Locate the cell with the specified text and output its [x, y] center coordinate. 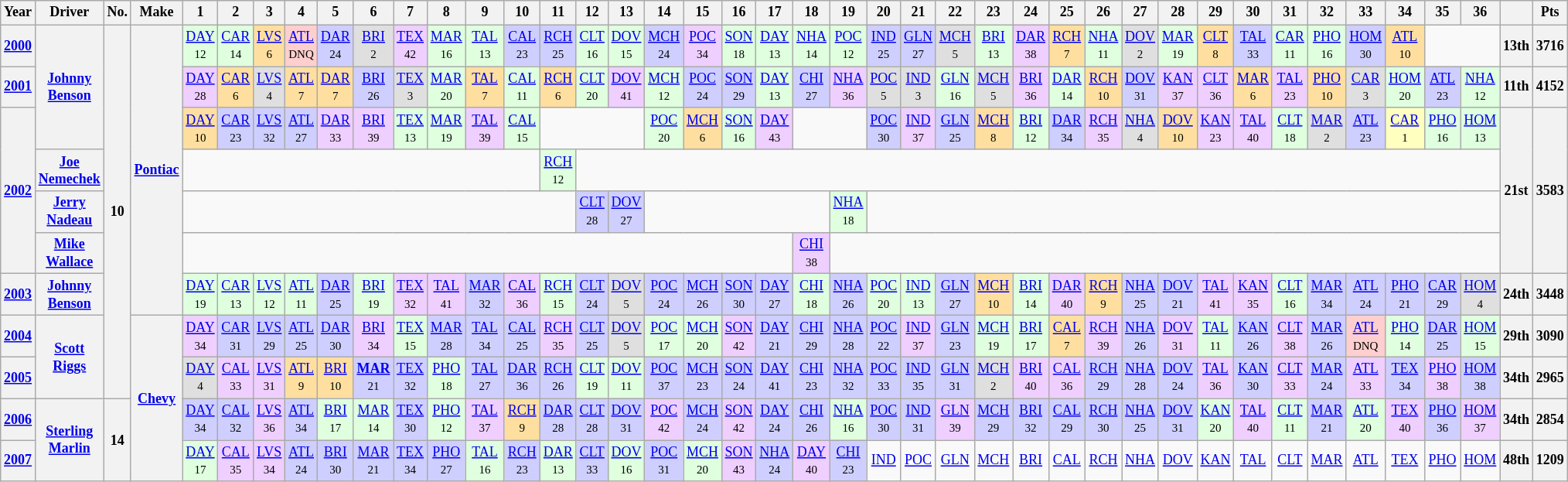
25 [1067, 12]
Jerry Nadeau [70, 212]
GLN [955, 461]
MAR [1327, 461]
TAL36 [1215, 378]
IND3 [919, 87]
RCH23 [523, 461]
35 [1443, 12]
ATL25 [302, 337]
26 [1103, 12]
DAR30 [336, 337]
CHI38 [812, 253]
DAY17 [200, 461]
TEX42 [411, 46]
DOV2 [1140, 46]
2854 [1549, 419]
LVS34 [269, 461]
BRI36 [1031, 87]
3448 [1549, 295]
PHO38 [1443, 378]
LVS36 [269, 419]
DOV21 [1178, 295]
MCH12 [664, 87]
11th [1517, 87]
21 [919, 12]
DAY28 [200, 87]
DOV11 [626, 378]
1 [200, 12]
DOV41 [626, 87]
DAY27 [775, 295]
CAL11 [523, 87]
19 [848, 12]
3090 [1549, 337]
KAN37 [1178, 87]
KAN20 [1215, 419]
PHO27 [446, 461]
RCH26 [558, 378]
NHA36 [848, 87]
PHO14 [1406, 337]
CAR23 [236, 128]
Pontiac [156, 170]
ATL10 [1406, 46]
MAR6 [1253, 87]
MAR28 [446, 337]
POC22 [884, 337]
POC12 [848, 46]
DAY24 [775, 419]
SON16 [739, 128]
BRI40 [1031, 378]
ATL [1365, 461]
TAL37 [485, 419]
IND31 [919, 419]
MCH26 [703, 295]
LVS31 [269, 378]
2003 [19, 295]
DAY19 [200, 295]
32 [1327, 12]
Sterling Marlin [70, 439]
TAL7 [485, 87]
LVS12 [269, 295]
ATL27 [302, 128]
2006 [19, 419]
DAY4 [200, 378]
NHA32 [848, 378]
CLT25 [592, 337]
TEX [1406, 461]
MCH23 [703, 378]
3716 [1549, 46]
CAL29 [1067, 419]
TAL23 [1290, 87]
2005 [19, 378]
BRI26 [373, 87]
48th [1517, 461]
KAN [1215, 461]
CHI18 [812, 295]
HOM30 [1365, 46]
16 [739, 12]
TAL34 [485, 337]
SON18 [739, 46]
2004 [19, 337]
MAR34 [1327, 295]
BRI [1031, 461]
RCH25 [558, 46]
29 [1215, 12]
KAN26 [1253, 337]
RCH12 [558, 170]
TEX3 [411, 87]
HOM20 [1406, 87]
MCH29 [994, 419]
GLN39 [955, 419]
Mike Wallace [70, 253]
CAR1 [1406, 128]
CHI27 [812, 87]
33 [1365, 12]
LVS4 [269, 87]
PHO18 [446, 378]
4152 [1549, 87]
NHA16 [848, 419]
CHI26 [812, 419]
ATL33 [1365, 378]
POC33 [884, 378]
BRI34 [373, 337]
CAL25 [523, 337]
DAY41 [775, 378]
DOV15 [626, 46]
DAR34 [1067, 128]
BRI13 [994, 46]
DAR7 [336, 87]
21st [1517, 190]
7 [411, 12]
15 [703, 12]
36 [1480, 12]
NHA12 [1480, 87]
PHO36 [1443, 419]
CAL32 [236, 419]
3583 [1549, 190]
27 [1140, 12]
CLT20 [592, 87]
CAR31 [236, 337]
IND25 [884, 46]
RCH6 [558, 87]
POC37 [664, 378]
RCH [1103, 461]
DAR13 [558, 461]
13th [1517, 46]
ATL34 [302, 419]
3 [269, 12]
DAR28 [558, 419]
TAL27 [485, 378]
TAL [1253, 461]
LVS6 [269, 46]
TAL16 [485, 461]
IND13 [919, 295]
RCH10 [1103, 87]
MCH [994, 461]
17 [775, 12]
2965 [1549, 378]
CLT18 [1290, 128]
MAR14 [373, 419]
POC5 [884, 87]
GLN23 [955, 337]
GLN31 [955, 378]
NHA11 [1103, 46]
11 [558, 12]
MCH2 [994, 378]
Scott Riggs [70, 357]
DOV27 [626, 212]
6 [373, 12]
POC31 [664, 461]
Make [156, 12]
CAR14 [236, 46]
Year [19, 12]
2000 [19, 46]
HOM38 [1480, 378]
CLT8 [1215, 46]
POC [919, 461]
ATL20 [1365, 419]
No. [118, 12]
NHA4 [1140, 128]
CLT [1290, 461]
31 [1290, 12]
LVS32 [269, 128]
DAR40 [1067, 295]
20 [884, 12]
BRI19 [373, 295]
TEX13 [411, 128]
MAR24 [1327, 378]
22 [955, 12]
DAY21 [775, 337]
8 [446, 12]
12 [592, 12]
RCH7 [1067, 46]
CAR3 [1365, 87]
2002 [19, 190]
34 [1406, 12]
IND [884, 461]
MAR32 [485, 295]
HOM4 [1480, 295]
DAR24 [336, 46]
TAL39 [485, 128]
MCH8 [994, 128]
Chevy [156, 399]
CAL35 [236, 461]
PHO [1443, 461]
DOV10 [1178, 128]
4 [302, 12]
IND35 [919, 378]
BRI10 [336, 378]
SON29 [739, 87]
13 [626, 12]
TAL13 [485, 46]
SON30 [739, 295]
CAR6 [236, 87]
DAR36 [523, 378]
Pts [1549, 12]
30 [1253, 12]
BRI14 [1031, 295]
KAN30 [1253, 378]
NHA [1140, 461]
PHO10 [1327, 87]
2 [236, 12]
CAR29 [1443, 295]
PHO21 [1406, 295]
1209 [1549, 461]
DAY40 [812, 461]
DAR38 [1031, 46]
CLT38 [1290, 337]
DOV16 [626, 461]
18 [812, 12]
BRI39 [373, 128]
CLT11 [1290, 419]
23 [994, 12]
TAL33 [1253, 46]
TEX30 [411, 419]
ATL9 [302, 378]
CLT19 [592, 378]
CAL7 [1067, 337]
HOM [1480, 461]
CAL23 [523, 46]
DOV [1178, 461]
MAR26 [1327, 337]
BRI12 [1031, 128]
28 [1178, 12]
GLN25 [955, 128]
RCH15 [558, 295]
SON43 [739, 461]
KAN23 [1215, 128]
TEX40 [1406, 419]
CAL [1067, 461]
Joe Nemechek [70, 170]
ATL11 [302, 295]
9 [485, 12]
DAR33 [336, 128]
DOV24 [1178, 378]
BRI2 [373, 46]
DAY10 [200, 128]
MCH19 [994, 337]
CLT36 [1215, 87]
HOM15 [1480, 337]
PHO12 [446, 419]
TAL11 [1215, 337]
DAR14 [1067, 87]
CAL33 [236, 378]
HOM13 [1480, 128]
5 [336, 12]
24th [1517, 295]
2001 [19, 87]
2007 [19, 461]
POC42 [664, 419]
CAL15 [523, 128]
SON24 [739, 378]
24 [1031, 12]
BRI32 [1031, 419]
NHA24 [775, 461]
CLT24 [592, 295]
MAR20 [446, 87]
RCH39 [1103, 337]
LVS29 [269, 337]
DAY43 [775, 128]
29th [1517, 337]
KAN35 [1253, 295]
RCH30 [1103, 419]
RCH29 [1103, 378]
POC34 [703, 46]
TEX15 [411, 337]
CHI29 [812, 337]
Driver [70, 12]
MCH6 [703, 128]
HOM37 [1480, 419]
NHA18 [848, 212]
POC17 [664, 337]
MCH10 [994, 295]
MAR16 [446, 46]
NHA14 [812, 46]
MAR2 [1327, 128]
GLN16 [955, 87]
CAR11 [1290, 46]
DAY12 [200, 46]
CAR13 [236, 295]
ATL7 [302, 87]
BRI30 [336, 461]
